Identify which cell holds the provided text, then report its [X, Y] central coordinate. 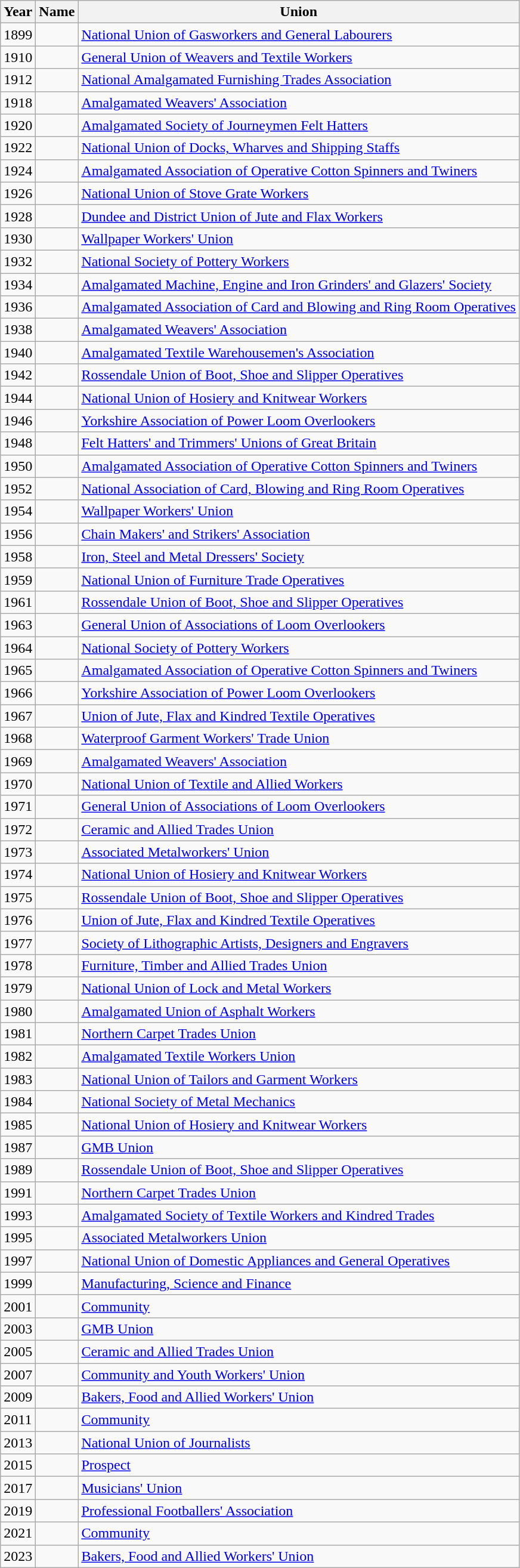
National Union of Textile and Allied Workers [299, 784]
1971 [18, 807]
1975 [18, 897]
Waterproof Garment Workers' Trade Union [299, 739]
1972 [18, 829]
2005 [18, 1351]
1993 [18, 1215]
1932 [18, 261]
1977 [18, 943]
1946 [18, 421]
1997 [18, 1261]
1958 [18, 557]
Amalgamated Machine, Engine and Iron Grinders' and Glazers' Society [299, 285]
1910 [18, 57]
2009 [18, 1397]
Year [18, 12]
National Society of Metal Mechanics [299, 1102]
1928 [18, 216]
General Union of Weavers and Textile Workers [299, 57]
1980 [18, 1011]
Prospect [299, 1465]
1948 [18, 443]
National Union of Furniture Trade Operatives [299, 579]
Amalgamated Association of Card and Blowing and Ring Room Operatives [299, 307]
1989 [18, 1170]
1964 [18, 647]
Felt Hatters' and Trimmers' Unions of Great Britain [299, 443]
2017 [18, 1488]
Iron, Steel and Metal Dressers' Society [299, 557]
1966 [18, 693]
National Union of Tailors and Garment Workers [299, 1079]
1999 [18, 1283]
Name [57, 12]
National Association of Card, Blowing and Ring Room Operatives [299, 489]
2007 [18, 1374]
1922 [18, 148]
Society of Lithographic Artists, Designers and Engravers [299, 943]
2003 [18, 1329]
Furniture, Timber and Allied Trades Union [299, 965]
Musicians' Union [299, 1488]
2021 [18, 1533]
Amalgamated Textile Warehousemen's Association [299, 353]
1984 [18, 1102]
2013 [18, 1443]
1970 [18, 784]
1912 [18, 80]
1950 [18, 466]
1940 [18, 353]
1954 [18, 511]
National Union of Docks, Wharves and Shipping Staffs [299, 148]
1930 [18, 239]
Amalgamated Society of Journeymen Felt Hatters [299, 125]
Dundee and District Union of Jute and Flax Workers [299, 216]
Amalgamated Society of Textile Workers and Kindred Trades [299, 1215]
1969 [18, 761]
National Union of Gasworkers and General Labourers [299, 35]
1974 [18, 875]
2023 [18, 1556]
1920 [18, 125]
1961 [18, 602]
2015 [18, 1465]
1938 [18, 330]
1978 [18, 965]
1963 [18, 625]
Amalgamated Textile Workers Union [299, 1057]
1959 [18, 579]
1982 [18, 1057]
Associated Metalworkers' Union [299, 852]
1924 [18, 171]
Amalgamated Union of Asphalt Workers [299, 1011]
National Union of Stove Grate Workers [299, 193]
1991 [18, 1193]
2019 [18, 1511]
1967 [18, 716]
1944 [18, 398]
1976 [18, 920]
1965 [18, 671]
1985 [18, 1125]
1995 [18, 1238]
1956 [18, 534]
Union [299, 12]
1968 [18, 739]
1987 [18, 1147]
1981 [18, 1034]
1899 [18, 35]
National Amalgamated Furnishing Trades Association [299, 80]
2001 [18, 1306]
Community and Youth Workers' Union [299, 1374]
1952 [18, 489]
National Union of Lock and Metal Workers [299, 988]
1942 [18, 375]
1983 [18, 1079]
Professional Footballers' Association [299, 1511]
1979 [18, 988]
Manufacturing, Science and Finance [299, 1283]
1936 [18, 307]
Chain Makers' and Strikers' Association [299, 534]
1934 [18, 285]
1918 [18, 103]
National Union of Journalists [299, 1443]
Associated Metalworkers Union [299, 1238]
1973 [18, 852]
1926 [18, 193]
National Union of Domestic Appliances and General Operatives [299, 1261]
2011 [18, 1420]
